For the text-containing cell, return its midpoint in (x, y) coordinate format. 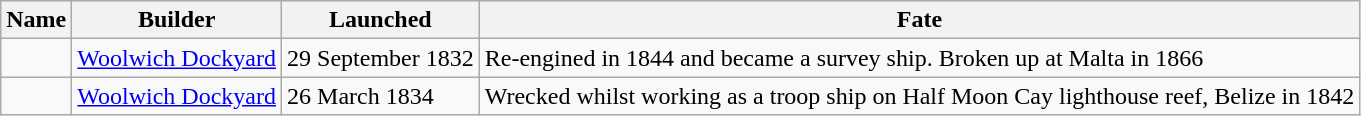
Fate (920, 20)
Builder (177, 20)
Re-engined in 1844 and became a survey ship. Broken up at Malta in 1866 (920, 58)
29 September 1832 (381, 58)
Launched (381, 20)
26 March 1834 (381, 96)
Wrecked whilst working as a troop ship on Half Moon Cay lighthouse reef, Belize in 1842 (920, 96)
Name (36, 20)
